From the cell containing the given text, extract its center point as [x, y] coordinate. 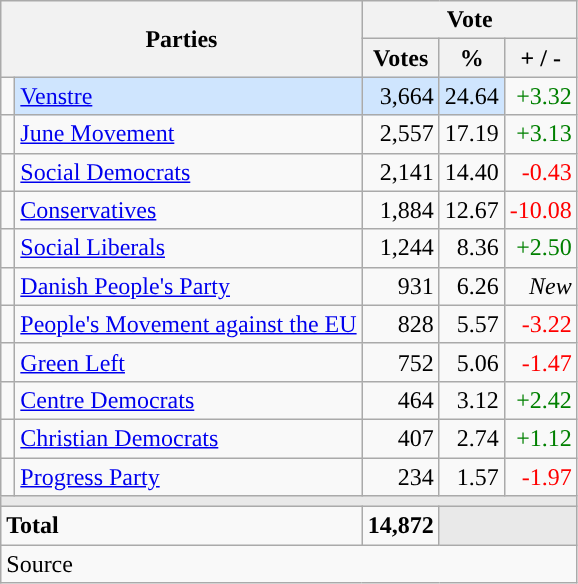
Parties [182, 39]
2,557 [400, 134]
Social Democrats [188, 172]
Christian Democrats [188, 438]
1,884 [400, 210]
12.67 [472, 210]
June Movement [188, 134]
234 [400, 477]
828 [400, 324]
+3.32 [540, 96]
6.26 [472, 286]
New [540, 286]
3.12 [472, 400]
-3.22 [540, 324]
Centre Democrats [188, 400]
+1.12 [540, 438]
Source [290, 564]
-0.43 [540, 172]
Venstre [188, 96]
8.36 [472, 248]
752 [400, 362]
14.40 [472, 172]
Votes [400, 58]
+ / - [540, 58]
17.19 [472, 134]
14,872 [400, 526]
+3.13 [540, 134]
Vote [470, 20]
Conservatives [188, 210]
5.57 [472, 324]
2,141 [400, 172]
Green Left [188, 362]
1,244 [400, 248]
-1.47 [540, 362]
+2.42 [540, 400]
Total [182, 526]
Progress Party [188, 477]
People's Movement against the EU [188, 324]
1.57 [472, 477]
407 [400, 438]
Danish People's Party [188, 286]
+2.50 [540, 248]
24.64 [472, 96]
-1.97 [540, 477]
% [472, 58]
464 [400, 400]
Social Liberals [188, 248]
3,664 [400, 96]
5.06 [472, 362]
931 [400, 286]
-10.08 [540, 210]
2.74 [472, 438]
